Provide the [x, y] coordinate of the cell's center where the given text is located.  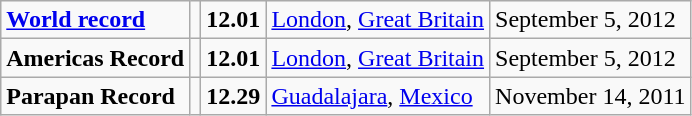
Americas Record [96, 58]
12.29 [234, 96]
Parapan Record [96, 96]
Guadalajara, Mexico [378, 96]
November 14, 2011 [590, 96]
World record [96, 20]
